Identify which cell holds the provided text, then report its [x, y] central coordinate. 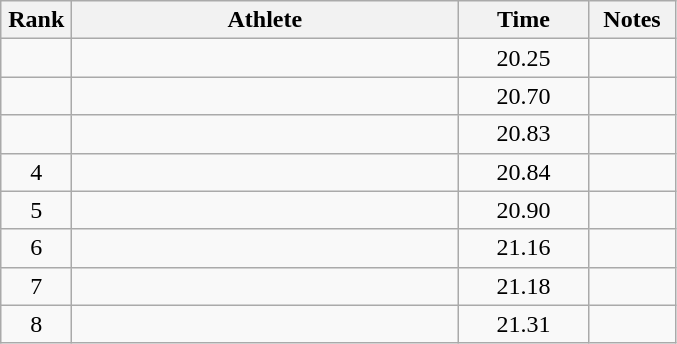
5 [36, 210]
20.70 [524, 96]
Rank [36, 20]
21.31 [524, 324]
Athlete [265, 20]
Time [524, 20]
21.18 [524, 286]
8 [36, 324]
4 [36, 172]
20.25 [524, 58]
6 [36, 248]
20.84 [524, 172]
21.16 [524, 248]
7 [36, 286]
Notes [632, 20]
20.83 [524, 134]
20.90 [524, 210]
